For the text-containing cell, return its midpoint in (X, Y) coordinate format. 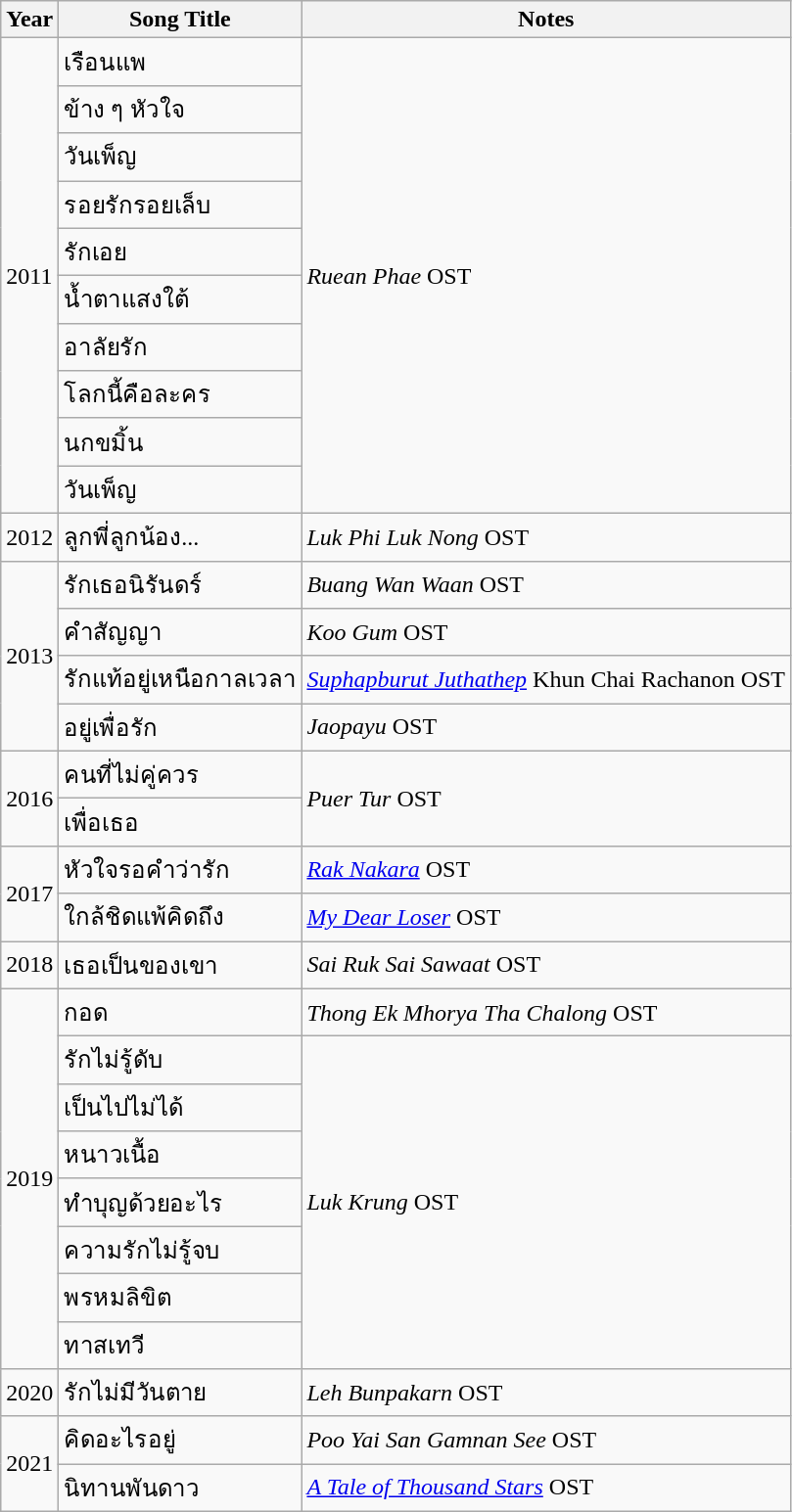
ความรักไม่รู้จบ (180, 1251)
กอด (180, 1012)
Luk Phi Luk Nong OST (546, 536)
Luk Krung OST (546, 1203)
ข้าง ๆ หัวใจ (180, 110)
2018 (29, 965)
Buang Wan Waan OST (546, 585)
ลูกพี่ลูกน้อง... (180, 536)
พรหมลิขิต (180, 1298)
Sai Ruk Sai Sawaat OST (546, 965)
Puer Tur OST (546, 799)
เป็นไปไม่ได้ (180, 1108)
2021 (29, 1464)
รักเธอนิรันดร์ (180, 585)
รอยรักรอยเล็บ (180, 204)
เพื่อเธอ (180, 822)
เรือนแพ (180, 63)
2020 (29, 1394)
A Tale of Thousand Stars OST (546, 1488)
Ruean Phae OST (546, 276)
2016 (29, 799)
รักเอย (180, 252)
Notes (546, 20)
คิดอะไรอยู่ (180, 1441)
My Dear Loser OST (546, 918)
รักแท้อยู่เหนือกาลเวลา (180, 679)
ทำบุญด้วยอะไร (180, 1202)
นกขมิ้น (180, 442)
Leh Bunpakarn OST (546, 1394)
Thong Ek Mhorya Tha Chalong OST (546, 1012)
Song Title (180, 20)
อาลัยรัก (180, 346)
คำสัญญา (180, 632)
2012 (29, 536)
2019 (29, 1178)
ทาสเทวี (180, 1345)
หนาวเนื้อ (180, 1155)
2017 (29, 893)
โลกนี้คือละคร (180, 395)
Poo Yai San Gamnan See OST (546, 1441)
Suphapburut Juthathep Khun Chai Rachanon OST (546, 679)
น้ำตาแสงใต้ (180, 299)
Year (29, 20)
นิทานพันดาว (180, 1488)
ใกล้ชิดแพ้คิดถึง (180, 918)
คนที่ไม่คู่ควร (180, 775)
2013 (29, 656)
รักไม่มีวันตาย (180, 1394)
Jaopayu OST (546, 728)
รักไม่รู้ดับ (180, 1061)
2011 (29, 276)
Rak Nakara OST (546, 869)
Koo Gum OST (546, 632)
อยู่เพื่อรัก (180, 728)
เธอเป็นของเขา (180, 965)
หัวใจรอคำว่ารัก (180, 869)
